From the cell containing the given text, extract its center point as [x, y] coordinate. 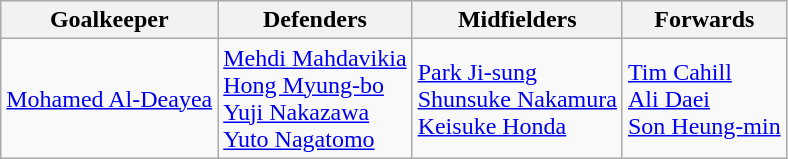
Goalkeeper [110, 20]
Defenders [315, 20]
Forwards [704, 20]
Mohamed Al-Deayea [110, 98]
Midfielders [517, 20]
Park Ji-sung Shunsuke Nakamura Keisuke Honda [517, 98]
Tim Cahill Ali Daei Son Heung-min [704, 98]
Mehdi Mahdavikia Hong Myung-bo Yuji Nakazawa Yuto Nagatomo [315, 98]
